Capture the cell that displays the provided text and extract its (X, Y) central coordinate. 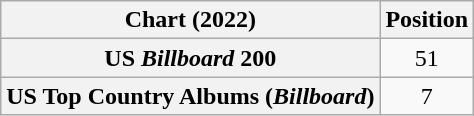
7 (427, 96)
US Billboard 200 (190, 58)
51 (427, 58)
Chart (2022) (190, 20)
US Top Country Albums (Billboard) (190, 96)
Position (427, 20)
